Locate the cell with the specified text and output its (x, y) center coordinate. 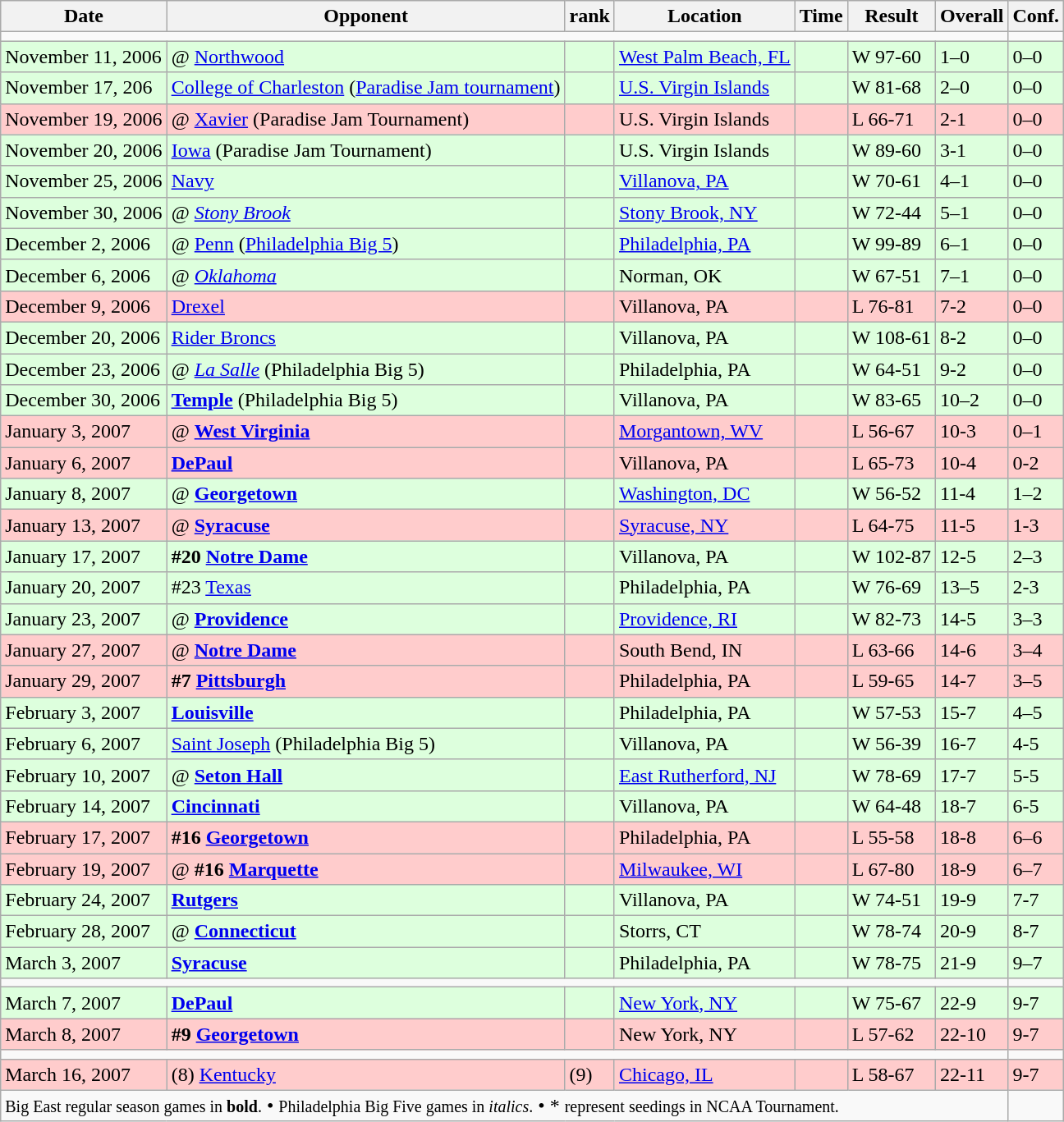
1–2 (1036, 494)
L 64-75 (892, 525)
January 23, 2007 (84, 619)
February 19, 2007 (84, 869)
22-10 (971, 1034)
W 82-73 (892, 619)
February 14, 2007 (84, 806)
March 7, 2007 (84, 1003)
@ Notre Dame (366, 650)
W 57-53 (892, 712)
East Rutherford, NJ (704, 775)
10-3 (971, 432)
Opponent (366, 16)
January 29, 2007 (84, 681)
@ Providence (366, 619)
Conf. (1036, 16)
12-5 (971, 556)
@ Northwood (366, 57)
W 81-68 (892, 88)
@ Oklahoma (366, 275)
W 64-51 (892, 369)
4–1 (971, 181)
18-8 (971, 837)
February 24, 2007 (84, 900)
Storrs, CT (704, 932)
@ Stony Brook (366, 213)
3-1 (971, 150)
W 75-67 (892, 1003)
W 108-61 (892, 337)
W 83-65 (892, 401)
Big East regular season games in bold. • Philadelphia Big Five games in italics. • * represent seedings in NCAA Tournament. (504, 1106)
W 56-39 (892, 744)
Syracuse, NY (704, 525)
L 67-80 (892, 869)
L 66-71 (892, 119)
17-7 (971, 775)
19-9 (971, 900)
November 20, 2006 (84, 150)
February 3, 2007 (84, 712)
January 8, 2007 (84, 494)
Navy (366, 181)
4-5 (1036, 744)
#23 Texas (366, 588)
L 63-66 (892, 650)
11-4 (971, 494)
8-2 (971, 337)
2-3 (1036, 588)
L 65-73 (892, 463)
December 9, 2006 (84, 306)
L 57-62 (892, 1034)
Rider Broncs (366, 337)
10–2 (971, 401)
0–1 (1036, 432)
W 64-48 (892, 806)
West Palm Beach, FL (704, 57)
@ Syracuse (366, 525)
Saint Joseph (Philadelphia Big 5) (366, 744)
Temple (Philadelphia Big 5) (366, 401)
February 28, 2007 (84, 932)
9-2 (971, 369)
Norman, OK (704, 275)
W 78-75 (892, 963)
1-3 (1036, 525)
0-2 (1036, 463)
November 25, 2006 (84, 181)
6–6 (1036, 837)
Time (821, 16)
December 23, 2006 (84, 369)
#7 Pittsburgh (366, 681)
@ Seton Hall (366, 775)
20-9 (971, 932)
@ La Salle (Philadelphia Big 5) (366, 369)
December 30, 2006 (84, 401)
W 89-60 (892, 150)
W 97-60 (892, 57)
18-7 (971, 806)
Providence, RI (704, 619)
Louisville (366, 712)
November 30, 2006 (84, 213)
January 27, 2007 (84, 650)
2-1 (971, 119)
@ Penn (Philadelphia Big 5) (366, 244)
7-2 (971, 306)
W 74-51 (892, 900)
L 76-81 (892, 306)
22-9 (971, 1003)
L 59-65 (892, 681)
December 20, 2006 (84, 337)
Rutgers (366, 900)
Milwaukee, WI (704, 869)
November 19, 2006 (84, 119)
6–1 (971, 244)
15-7 (971, 712)
5-5 (1036, 775)
#16 Georgetown (366, 837)
W 72-44 (892, 213)
9–7 (1036, 963)
(9) (589, 1074)
Location (704, 16)
2–0 (971, 88)
22-11 (971, 1074)
Iowa (Paradise Jam Tournament) (366, 150)
Stony Brook, NY (704, 213)
rank (589, 16)
Washington, DC (704, 494)
South Bend, IN (704, 650)
13–5 (971, 588)
5–1 (971, 213)
Date (84, 16)
16-7 (971, 744)
6-5 (1036, 806)
#9 Georgetown (366, 1034)
W 78-69 (892, 775)
L 58-67 (892, 1074)
@ Georgetown (366, 494)
10-4 (971, 463)
Morgantown, WV (704, 432)
L 55-58 (892, 837)
11-5 (971, 525)
18-9 (971, 869)
W 56-52 (892, 494)
December 6, 2006 (84, 275)
March 16, 2007 (84, 1074)
Result (892, 16)
December 2, 2006 (84, 244)
March 8, 2007 (84, 1034)
(8) Kentucky (366, 1074)
W 67-51 (892, 275)
Drexel (366, 306)
W 78-74 (892, 932)
Chicago, IL (704, 1074)
#20 Notre Dame (366, 556)
14-6 (971, 650)
4–5 (1036, 712)
@ #16 Marquette (366, 869)
W 70-61 (892, 181)
14-7 (971, 681)
3–4 (1036, 650)
21-9 (971, 963)
College of Charleston (Paradise Jam tournament) (366, 88)
January 6, 2007 (84, 463)
Syracuse (366, 963)
January 13, 2007 (84, 525)
@ West Virginia (366, 432)
Overall (971, 16)
January 3, 2007 (84, 432)
January 17, 2007 (84, 556)
March 3, 2007 (84, 963)
November 17, 206 (84, 88)
L 56-67 (892, 432)
January 20, 2007 (84, 588)
@ Xavier (Paradise Jam Tournament) (366, 119)
W 76-69 (892, 588)
8-7 (1036, 932)
February 17, 2007 (84, 837)
3–3 (1036, 619)
November 11, 2006 (84, 57)
3–5 (1036, 681)
W 102-87 (892, 556)
W 99-89 (892, 244)
1–0 (971, 57)
6–7 (1036, 869)
Cincinnati (366, 806)
7–1 (971, 275)
February 10, 2007 (84, 775)
2–3 (1036, 556)
@ Connecticut (366, 932)
7-7 (1036, 900)
February 6, 2007 (84, 744)
14-5 (971, 619)
